Detect which cell encompasses the target text, then output its (x, y) center coordinate. 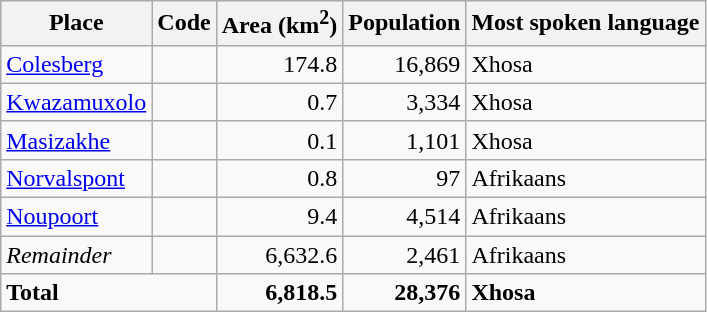
Place (76, 24)
174.8 (280, 64)
1,101 (404, 140)
Remainder (76, 255)
Total (108, 293)
Kwazamuxolo (76, 102)
97 (404, 178)
9.4 (280, 217)
4,514 (404, 217)
0.7 (280, 102)
0.8 (280, 178)
28,376 (404, 293)
Norvalspont (76, 178)
6,818.5 (280, 293)
2,461 (404, 255)
Masizakhe (76, 140)
Area (km2) (280, 24)
Population (404, 24)
Colesberg (76, 64)
6,632.6 (280, 255)
3,334 (404, 102)
Code (184, 24)
Noupoort (76, 217)
Most spoken language (586, 24)
0.1 (280, 140)
16,869 (404, 64)
